Detect which cell encompasses the target text, then output its (x, y) center coordinate. 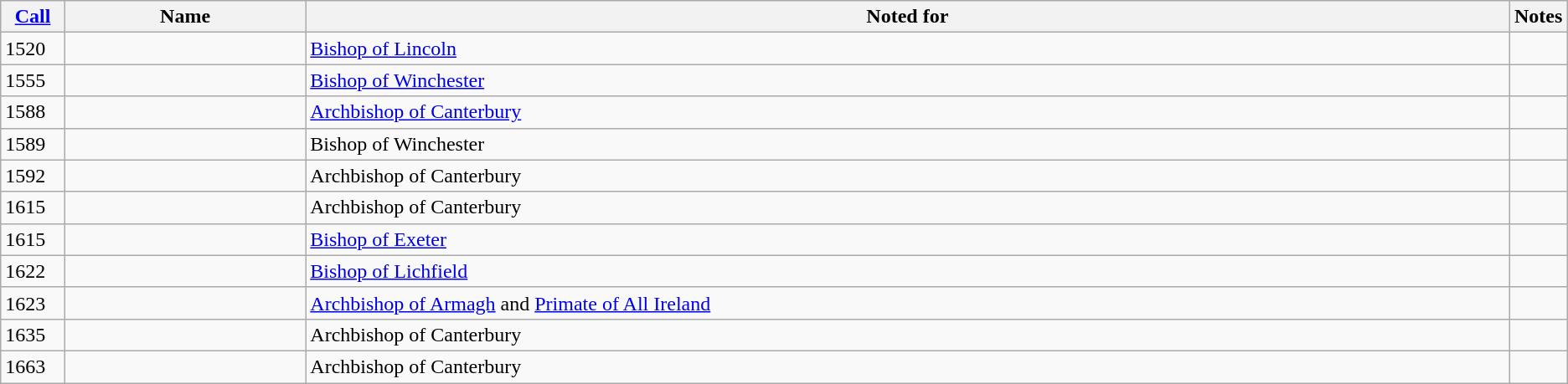
1635 (34, 335)
Name (184, 17)
1520 (34, 49)
1622 (34, 271)
Archbishop of Armagh and Primate of All Ireland (908, 303)
1623 (34, 303)
Bishop of Lichfield (908, 271)
Bishop of Exeter (908, 239)
1663 (34, 366)
1592 (34, 176)
1555 (34, 80)
Bishop of Lincoln (908, 49)
Noted for (908, 17)
Call (34, 17)
1589 (34, 144)
Notes (1538, 17)
1588 (34, 112)
